For the text-containing cell, return its midpoint in [X, Y] coordinate format. 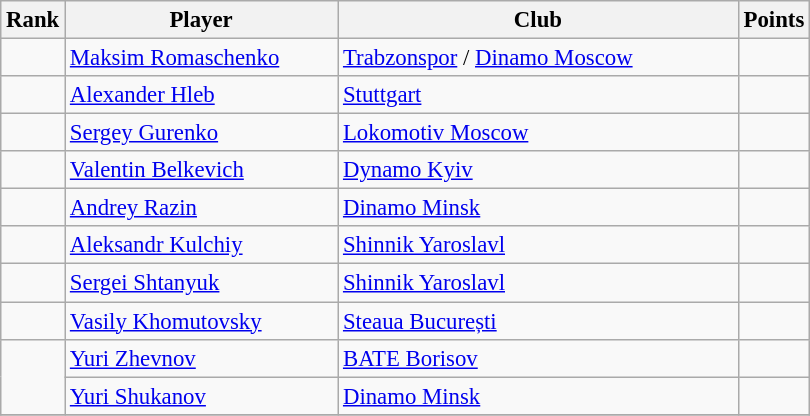
Lokomotiv Moscow [538, 133]
Steaua București [538, 321]
Sergey Gurenko [202, 133]
Trabzonspor / Dinamo Moscow [538, 58]
Yuri Shukanov [202, 396]
Valentin Belkevich [202, 170]
Stuttgart [538, 95]
Aleksandr Kulchiy [202, 245]
Points [774, 20]
Maksim Romaschenko [202, 58]
Sergei Shtanyuk [202, 283]
Yuri Zhevnov [202, 358]
Club [538, 20]
Alexander Hleb [202, 95]
Andrey Razin [202, 208]
Vasily Khomutovsky [202, 321]
Dynamo Kyiv [538, 170]
Rank [33, 20]
BATE Borisov [538, 358]
Player [202, 20]
